Capture the cell that displays the provided text and extract its (X, Y) central coordinate. 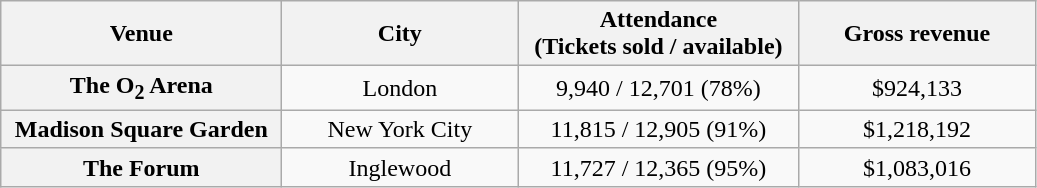
Gross revenue (917, 34)
City (400, 34)
9,940 / 12,701 (78%) (658, 88)
London (400, 88)
Attendance (Tickets sold / available) (658, 34)
Venue (142, 34)
Inglewood (400, 167)
11,727 / 12,365 (95%) (658, 167)
New York City (400, 129)
The O2 Arena (142, 88)
The Forum (142, 167)
$1,083,016 (917, 167)
$924,133 (917, 88)
11,815 / 12,905 (91%) (658, 129)
Madison Square Garden (142, 129)
$1,218,192 (917, 129)
